Provide the (X, Y) coordinate of the cell's center where the given text is located.  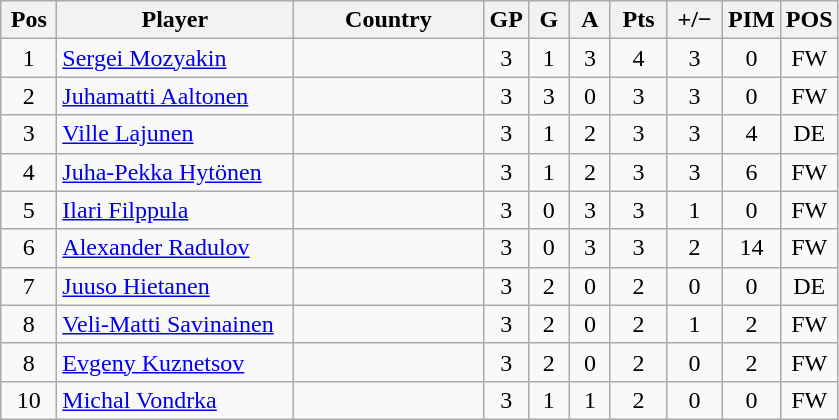
Juuso Hietanen (175, 286)
PIM (752, 20)
Juhamatti Aaltonen (175, 96)
Sergei Mozyakin (175, 58)
10 (29, 400)
Ville Lajunen (175, 134)
Evgeny Kuznetsov (175, 362)
Alexander Radulov (175, 248)
A (590, 20)
5 (29, 210)
Country (388, 20)
Player (175, 20)
GP (506, 20)
Ilari Filppula (175, 210)
7 (29, 286)
+/− (695, 20)
POS (809, 20)
Veli-Matti Savinainen (175, 324)
14 (752, 248)
Juha-Pekka Hytönen (175, 172)
G (548, 20)
Pts (638, 20)
Pos (29, 20)
Michal Vondrka (175, 400)
